Locate the cell with the specified text and output its [x, y] center coordinate. 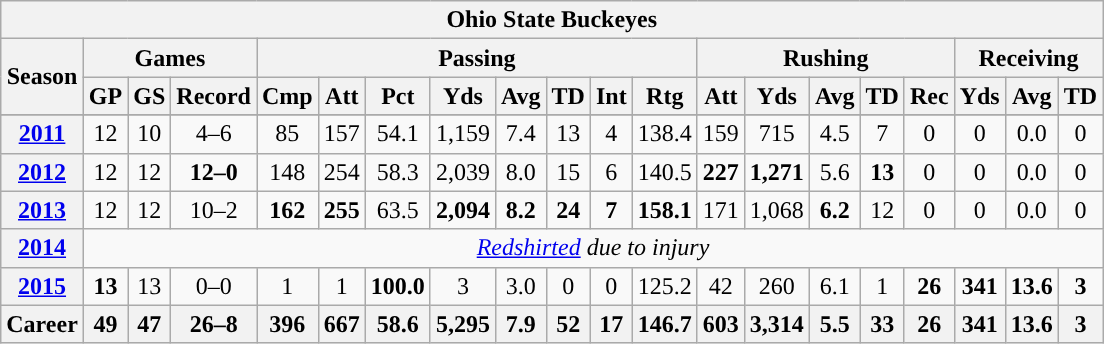
52 [568, 324]
1,271 [776, 172]
58.6 [398, 324]
10 [150, 134]
49 [105, 324]
3.0 [520, 286]
54.1 [398, 134]
GS [150, 96]
2011 [42, 134]
162 [287, 210]
2014 [42, 248]
1,068 [776, 210]
140.5 [664, 172]
227 [720, 172]
Rtg [664, 96]
Pct [398, 96]
42 [720, 286]
10–2 [214, 210]
4.5 [834, 134]
6 [611, 172]
GP [105, 96]
7.9 [520, 324]
Passing [476, 58]
Int [611, 96]
5.5 [834, 324]
146.7 [664, 324]
63.5 [398, 210]
Receiving [1028, 58]
159 [720, 134]
138.4 [664, 134]
33 [882, 324]
2015 [42, 286]
260 [776, 286]
17 [611, 324]
2,094 [462, 210]
2,039 [462, 172]
5,295 [462, 324]
8.2 [520, 210]
6.2 [834, 210]
4–6 [214, 134]
148 [287, 172]
15 [568, 172]
Ohio State Buckeyes [552, 20]
26–8 [214, 324]
100.0 [398, 286]
158.1 [664, 210]
Rec [929, 96]
85 [287, 134]
125.2 [664, 286]
12–0 [214, 172]
47 [150, 324]
157 [342, 134]
58.3 [398, 172]
7.4 [520, 134]
Rushing [826, 58]
Redshirted due to injury [592, 248]
254 [342, 172]
603 [720, 324]
715 [776, 134]
4 [611, 134]
8.0 [520, 172]
255 [342, 210]
6.1 [834, 286]
5.6 [834, 172]
1,159 [462, 134]
2013 [42, 210]
Season [42, 77]
2012 [42, 172]
Games [170, 58]
396 [287, 324]
667 [342, 324]
Record [214, 96]
Career [42, 324]
24 [568, 210]
0–0 [214, 286]
Cmp [287, 96]
3,314 [776, 324]
171 [720, 210]
